Extract the [X, Y] coordinate from the center of the cell holding the provided text.  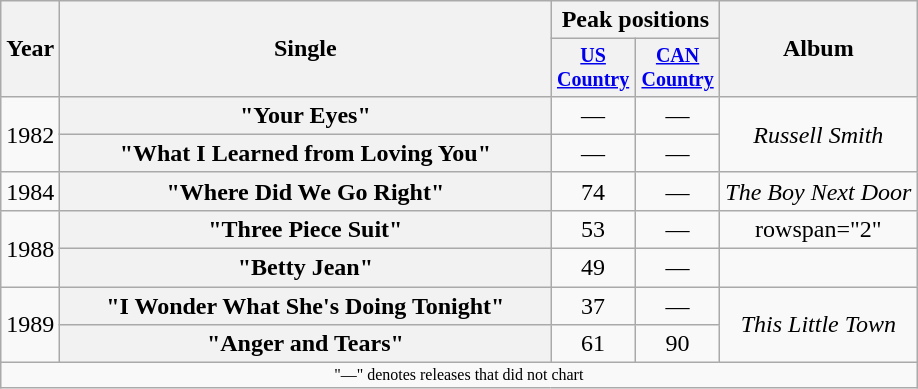
74 [593, 191]
"Your Eyes" [306, 115]
"—" denotes releases that did not chart [459, 375]
Year [30, 49]
90 [677, 344]
The Boy Next Door [818, 191]
49 [593, 268]
Single [306, 49]
53 [593, 229]
CAN Country [677, 68]
Russell Smith [818, 134]
1984 [30, 191]
1988 [30, 248]
"Where Did We Go Right" [306, 191]
"Anger and Tears" [306, 344]
1989 [30, 325]
"Betty Jean" [306, 268]
rowspan="2" [818, 229]
1982 [30, 134]
Album [818, 49]
This Little Town [818, 325]
"Three Piece Suit" [306, 229]
US Country [593, 68]
"I Wonder What She's Doing Tonight" [306, 306]
37 [593, 306]
Peak positions [636, 20]
"What I Learned from Loving You" [306, 153]
61 [593, 344]
